Provide the (X, Y) coordinate of the cell's center where the given text is located.  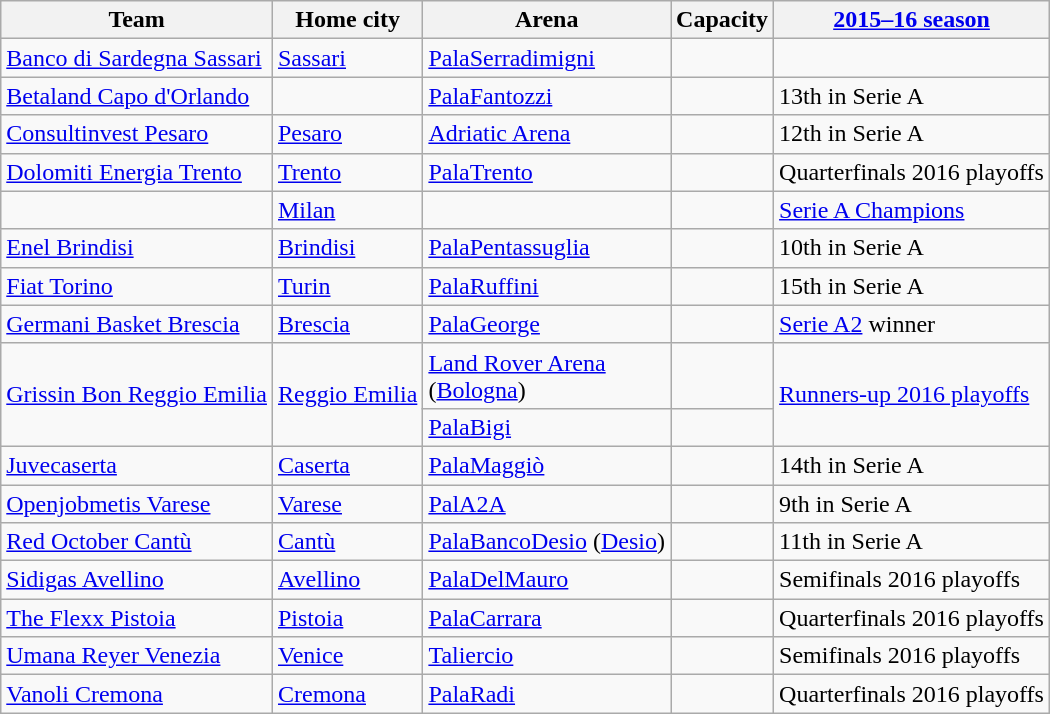
PalaBigi (547, 427)
Brescia (347, 324)
Land Rover Arena(Bologna) (547, 376)
Taliercio (547, 656)
Adriatic Arena (547, 134)
The Flexx Pistoia (137, 618)
Milan (347, 210)
10th in Serie A (912, 248)
PalaCarrara (547, 618)
11th in Serie A (912, 542)
Reggio Emilia (347, 394)
Umana Reyer Venezia (137, 656)
Dolomiti Energia Trento (137, 172)
Sidigas Avellino (137, 580)
Home city (347, 20)
Turin (347, 286)
Cremona (347, 694)
Cantù (347, 542)
12th in Serie A (912, 134)
PalaRadi (547, 694)
Brindisi (347, 248)
Varese (347, 503)
Germani Basket Brescia (137, 324)
Trento (347, 172)
Caserta (347, 465)
PalaBancoDesio (Desio) (547, 542)
PalaMaggiò (547, 465)
Venice (347, 656)
Fiat Torino (137, 286)
PalaDelMauro (547, 580)
9th in Serie A (912, 503)
15th in Serie A (912, 286)
PalaGeorge (547, 324)
PalaSerradimigni (547, 58)
Serie A2 winner (912, 324)
PalA2A (547, 503)
Betaland Capo d'Orlando (137, 96)
Capacity (722, 20)
Team (137, 20)
PalaPentassuglia (547, 248)
Enel Brindisi (137, 248)
Banco di Sardegna Sassari (137, 58)
Consultinvest Pesaro (137, 134)
14th in Serie A (912, 465)
Pistoia (347, 618)
Runners-up 2016 playoffs (912, 394)
Red October Cantù (137, 542)
Openjobmetis Varese (137, 503)
Vanoli Cremona (137, 694)
Pesaro (347, 134)
2015–16 season (912, 20)
Sassari (347, 58)
PalaFantozzi (547, 96)
Serie A Champions (912, 210)
Avellino (347, 580)
Arena (547, 20)
Grissin Bon Reggio Emilia (137, 394)
Juvecaserta (137, 465)
PalaRuffini (547, 286)
PalaTrento (547, 172)
13th in Serie A (912, 96)
